Find where the given text appears and provide that cell's center as [x, y] coordinate. 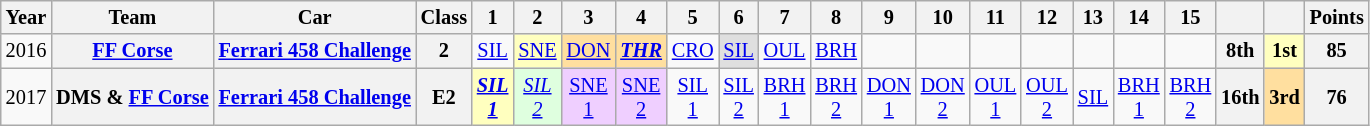
16th [1240, 97]
5 [693, 17]
Class [444, 17]
2016 [26, 51]
SNE1 [588, 97]
E2 [444, 97]
2017 [26, 97]
76 [1337, 97]
14 [1139, 17]
3 [588, 17]
9 [889, 17]
Points [1337, 17]
BRH [836, 51]
1st [1284, 51]
CRO [693, 51]
FF Corse [132, 51]
10 [943, 17]
3rd [1284, 97]
OUL1 [996, 97]
DON2 [943, 97]
85 [1337, 51]
13 [1093, 17]
DON1 [889, 97]
15 [1191, 17]
12 [1047, 17]
Car [315, 17]
Team [132, 17]
THR [641, 51]
DON [588, 51]
1 [492, 17]
4 [641, 17]
11 [996, 17]
8th [1240, 51]
8 [836, 17]
SNE [537, 51]
OUL2 [1047, 97]
OUL [785, 51]
6 [738, 17]
7 [785, 17]
Year [26, 17]
SNE2 [641, 97]
DMS & FF Corse [132, 97]
